Detect which cell encompasses the target text, then output its [x, y] center coordinate. 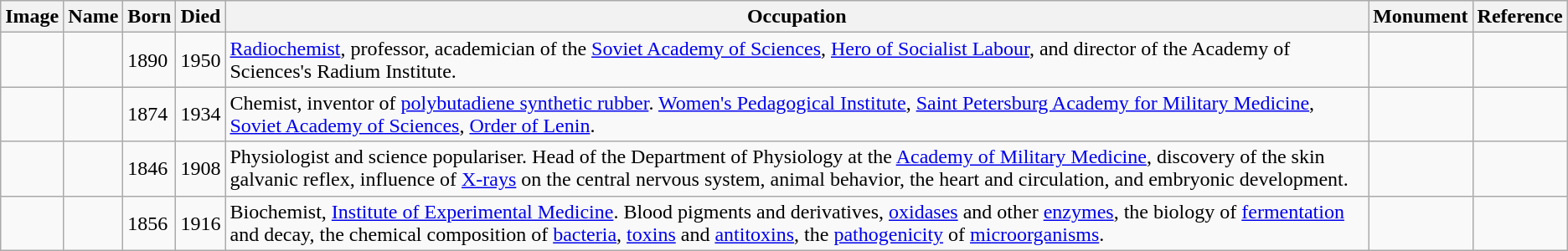
Name [94, 17]
Born [149, 17]
1856 [149, 223]
Reference [1519, 17]
Died [201, 17]
1846 [149, 169]
1908 [201, 169]
Monument [1421, 17]
1934 [201, 114]
1874 [149, 114]
1950 [201, 60]
1916 [201, 223]
Occupation [797, 17]
1890 [149, 60]
Image [32, 17]
